Output the [x, y] coordinate of the center of the cell containing the given text.  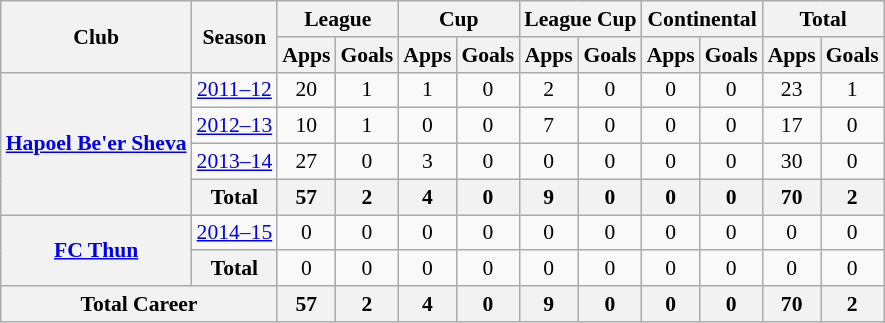
Total Career [139, 304]
Cup [458, 19]
Continental [702, 19]
Club [96, 36]
2013–14 [235, 162]
Season [235, 36]
Hapoel Be'er Sheva [96, 143]
League Cup [580, 19]
2012–13 [235, 126]
2011–12 [235, 90]
20 [306, 90]
27 [306, 162]
League [338, 19]
FC Thun [96, 250]
7 [548, 126]
30 [792, 162]
23 [792, 90]
2014–15 [235, 233]
10 [306, 126]
17 [792, 126]
3 [427, 162]
